Return (x, y) of the center of cell containing provided text 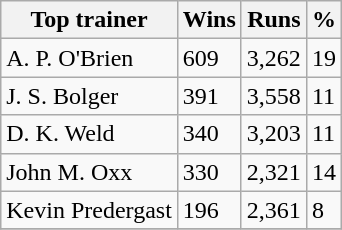
Wins (209, 20)
609 (209, 58)
330 (209, 172)
Top trainer (90, 20)
2,361 (274, 210)
D. K. Weld (90, 134)
19 (324, 58)
14 (324, 172)
% (324, 20)
3,203 (274, 134)
8 (324, 210)
340 (209, 134)
3,262 (274, 58)
391 (209, 96)
J. S. Bolger (90, 96)
3,558 (274, 96)
Runs (274, 20)
196 (209, 210)
John M. Oxx (90, 172)
2,321 (274, 172)
A. P. O'Brien (90, 58)
Kevin Predergast (90, 210)
